Capture the cell that displays the provided text and extract its (X, Y) central coordinate. 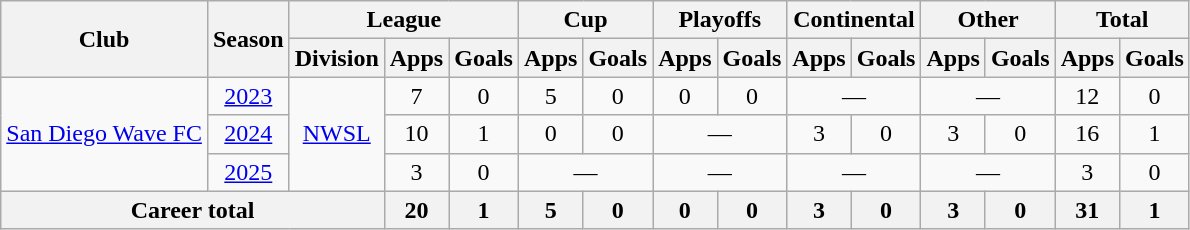
Other (988, 20)
Total (1122, 20)
16 (1087, 134)
2025 (248, 172)
12 (1087, 96)
NWSL (336, 134)
League (404, 20)
Cup (585, 20)
Division (336, 58)
10 (416, 134)
31 (1087, 210)
Career total (193, 210)
Continental (854, 20)
2024 (248, 134)
Club (104, 39)
San Diego Wave FC (104, 134)
7 (416, 96)
20 (416, 210)
2023 (248, 96)
Season (248, 39)
Playoffs (720, 20)
